Identify which cell holds the provided text, then report its [x, y] central coordinate. 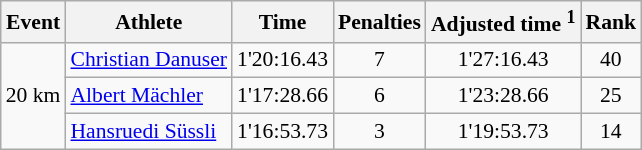
1'23:28.66 [504, 96]
Rank [612, 22]
Athlete [148, 22]
Albert Mächler [148, 96]
Time [282, 22]
14 [612, 132]
Christian Danuser [148, 60]
6 [380, 96]
1'16:53.73 [282, 132]
20 km [34, 96]
Hansruedi Süssli [148, 132]
Adjusted time 1 [504, 22]
Penalties [380, 22]
3 [380, 132]
7 [380, 60]
Event [34, 22]
1'17:28.66 [282, 96]
25 [612, 96]
1'20:16.43 [282, 60]
40 [612, 60]
1'19:53.73 [504, 132]
1'27:16.43 [504, 60]
